Scan for the cell matching the given text and deliver its (x, y) coordinate at center. 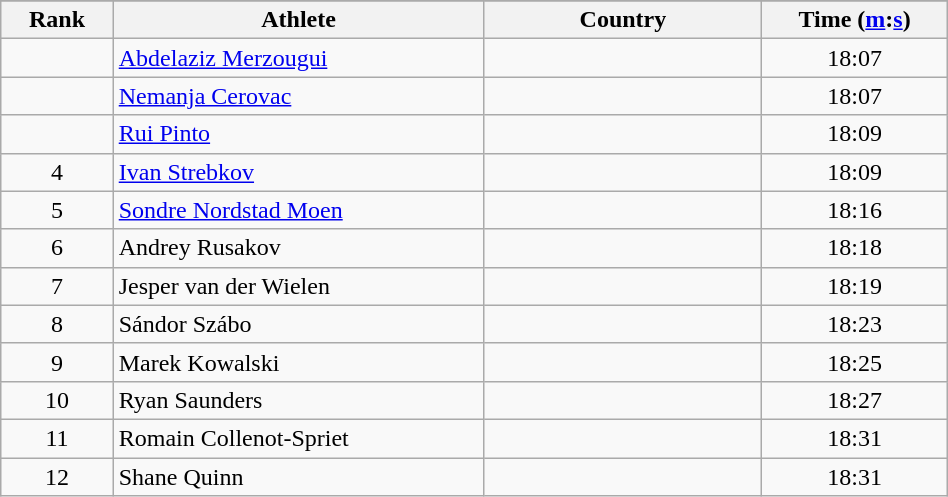
Athlete (298, 20)
Country (623, 20)
18:23 (854, 324)
12 (57, 477)
10 (57, 400)
Romain Collenot-Spriet (298, 438)
9 (57, 362)
Sándor Szábo (298, 324)
Abdelaziz Merzougui (298, 58)
18:19 (854, 286)
Rui Pinto (298, 134)
Sondre Nordstad Moen (298, 210)
18:25 (854, 362)
18:27 (854, 400)
Rank (57, 20)
7 (57, 286)
Ryan Saunders (298, 400)
Time (m:s) (854, 20)
5 (57, 210)
Andrey Rusakov (298, 248)
Jesper van der Wielen (298, 286)
6 (57, 248)
18:18 (854, 248)
4 (57, 172)
Marek Kowalski (298, 362)
8 (57, 324)
Shane Quinn (298, 477)
18:16 (854, 210)
11 (57, 438)
Nemanja Cerovac (298, 96)
Ivan Strebkov (298, 172)
